Identify which cell holds the provided text, then report its [X, Y] central coordinate. 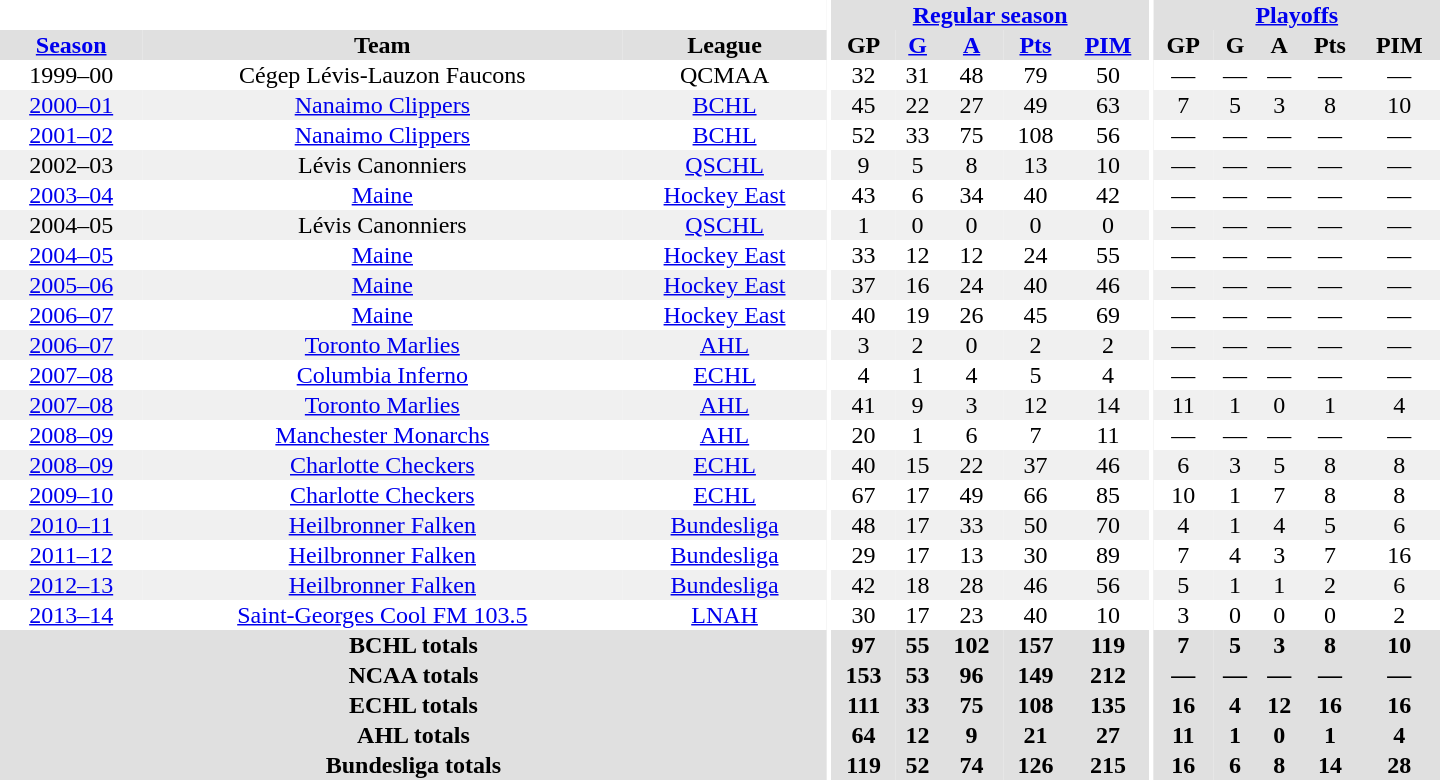
89 [1108, 555]
64 [864, 735]
ECHL totals [414, 705]
85 [1108, 495]
69 [1108, 315]
31 [918, 75]
2010–11 [71, 525]
63 [1108, 105]
1999–00 [71, 75]
Bundesliga totals [414, 765]
2011–12 [71, 555]
QCMAA [724, 75]
215 [1108, 765]
2009–10 [71, 495]
Manchester Monarchs [382, 435]
135 [1108, 705]
LNAH [724, 615]
102 [972, 645]
111 [864, 705]
212 [1108, 675]
19 [918, 315]
2012–13 [71, 585]
20 [864, 435]
79 [1036, 75]
Regular season [990, 15]
Cégep Lévis-Lauzon Faucons [382, 75]
2002–03 [71, 165]
157 [1036, 645]
26 [972, 315]
Team [382, 45]
53 [918, 675]
43 [864, 195]
74 [972, 765]
32 [864, 75]
66 [1036, 495]
League [724, 45]
29 [864, 555]
Saint-Georges Cool FM 103.5 [382, 615]
153 [864, 675]
AHL totals [414, 735]
2003–04 [71, 195]
Season [71, 45]
21 [1036, 735]
23 [972, 615]
Columbia Inferno [382, 375]
2013–14 [71, 615]
41 [864, 405]
67 [864, 495]
2000–01 [71, 105]
97 [864, 645]
BCHL totals [414, 645]
34 [972, 195]
149 [1036, 675]
18 [918, 585]
NCAA totals [414, 675]
Playoffs [1297, 15]
15 [918, 465]
2005–06 [71, 285]
126 [1036, 765]
70 [1108, 525]
96 [972, 675]
2001–02 [71, 135]
